Extract the [x, y] coordinate from the center of the cell holding the provided text.  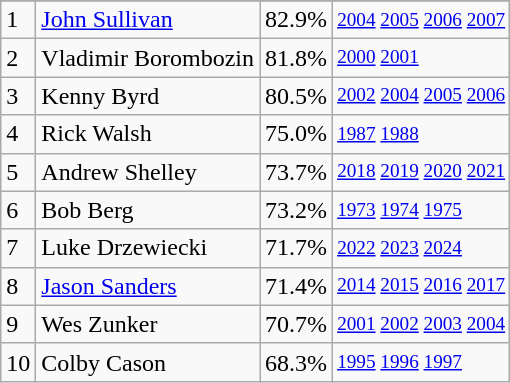
71.4% [296, 286]
75.0% [296, 134]
Andrew Shelley [148, 172]
Wes Zunker [148, 324]
9 [18, 324]
68.3% [296, 362]
Rick Walsh [148, 134]
2001 2002 2003 2004 [422, 324]
10 [18, 362]
2014 2015 2016 2017 [422, 286]
5 [18, 172]
1 [18, 20]
73.7% [296, 172]
2 [18, 58]
3 [18, 96]
Jason Sanders [148, 286]
82.9% [296, 20]
70.7% [296, 324]
81.8% [296, 58]
Bob Berg [148, 210]
80.5% [296, 96]
6 [18, 210]
Colby Cason [148, 362]
73.2% [296, 210]
2004 2005 2006 2007 [422, 20]
1995 1996 1997 [422, 362]
1987 1988 [422, 134]
2018 2019 2020 2021 [422, 172]
Luke Drzewiecki [148, 248]
2022 2023 2024 [422, 248]
7 [18, 248]
John Sullivan [148, 20]
Kenny Byrd [148, 96]
71.7% [296, 248]
Vladimir Borombozin [148, 58]
2002 2004 2005 2006 [422, 96]
4 [18, 134]
2000 2001 [422, 58]
1973 1974 1975 [422, 210]
8 [18, 286]
